Return the (X, Y) coordinate for the center point of the cell that contains the specified text.  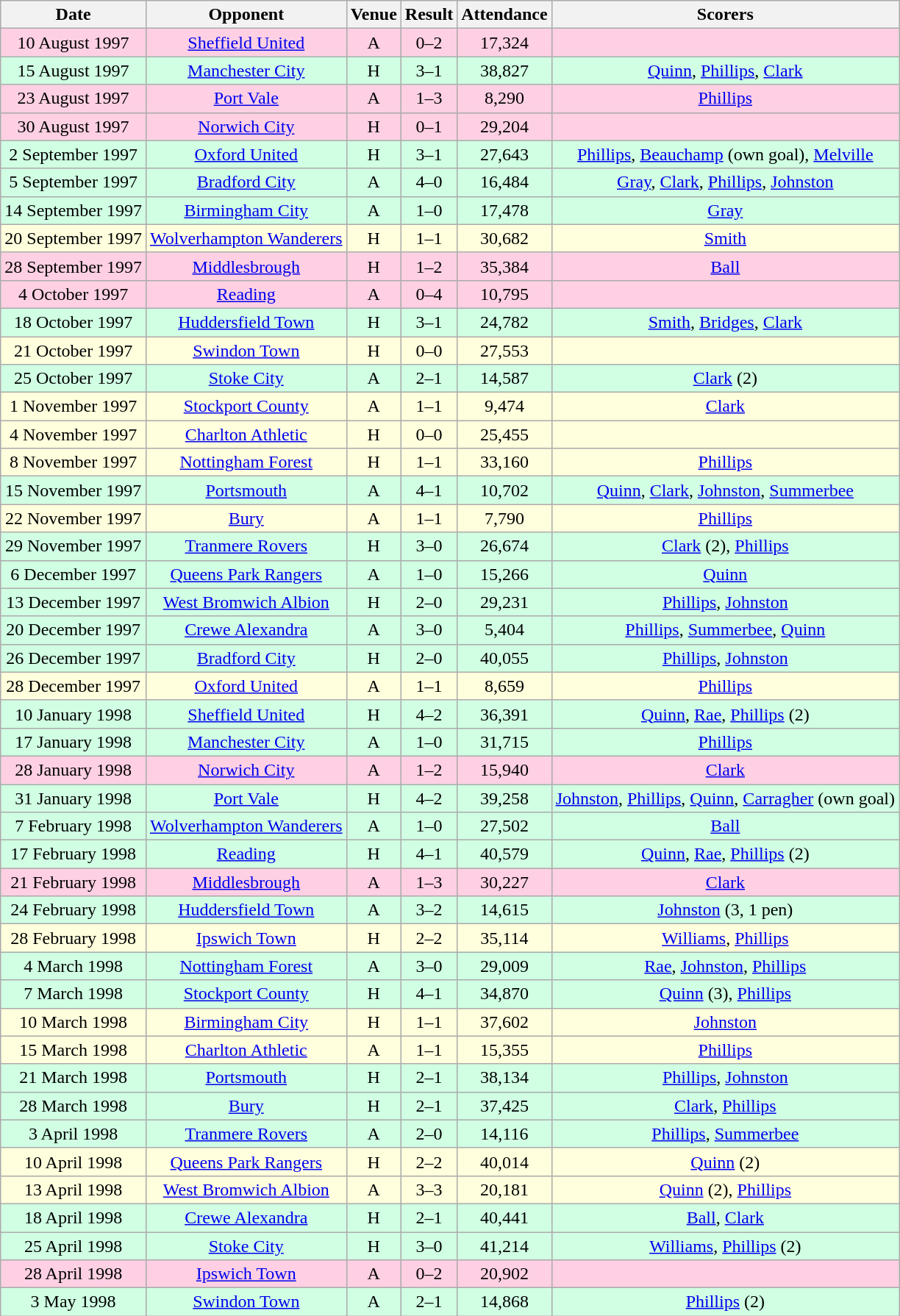
Rae, Johnston, Phillips (725, 966)
41,214 (504, 1246)
40,579 (504, 854)
8,290 (504, 99)
37,425 (504, 1106)
Phillips (2) (725, 1302)
Williams, Phillips (725, 938)
38,827 (504, 71)
35,384 (504, 266)
Phillips, Summerbee, Quinn (725, 630)
Scorers (725, 15)
14,116 (504, 1134)
Johnston, Phillips, Quinn, Carragher (own goal) (725, 798)
Quinn, Clark, Johnston, Summerbee (725, 490)
20 December 1997 (74, 630)
21 March 1998 (74, 1078)
Attendance (504, 15)
28 December 1997 (74, 686)
7,790 (504, 518)
Venue (374, 15)
36,391 (504, 714)
28 April 1998 (74, 1274)
15,355 (504, 1050)
31,715 (504, 742)
15,940 (504, 770)
7 February 1998 (74, 826)
Quinn (725, 574)
22 November 1997 (74, 518)
Gray, Clark, Phillips, Johnston (725, 182)
0–4 (429, 294)
39,258 (504, 798)
Johnston (725, 1022)
Clark (2) (725, 379)
8 November 1997 (74, 462)
10 January 1998 (74, 714)
15 August 1997 (74, 71)
28 January 1998 (74, 770)
6 December 1997 (74, 574)
25 October 1997 (74, 379)
3–3 (429, 1190)
38,134 (504, 1078)
3 May 1998 (74, 1302)
40,014 (504, 1162)
4 November 1997 (74, 435)
3 April 1998 (74, 1134)
Quinn, Phillips, Clark (725, 71)
35,114 (504, 938)
10 April 1998 (74, 1162)
17,478 (504, 210)
15 March 1998 (74, 1050)
2 September 1997 (74, 154)
10 August 1997 (74, 43)
8,659 (504, 686)
23 August 1997 (74, 99)
Quinn (2) (725, 1162)
4 October 1997 (74, 294)
10,795 (504, 294)
Opponent (246, 15)
Smith, Bridges, Clark (725, 322)
7 March 1998 (74, 994)
18 October 1997 (74, 322)
37,602 (504, 1022)
5,404 (504, 630)
20,902 (504, 1274)
15,266 (504, 574)
Phillips, Summerbee (725, 1134)
10 March 1998 (74, 1022)
17 January 1998 (74, 742)
30 August 1997 (74, 126)
17,324 (504, 43)
33,160 (504, 462)
Ball, Clark (725, 1217)
Phillips, Beauchamp (own goal), Melville (725, 154)
Date (74, 15)
10,702 (504, 490)
3–2 (429, 910)
27,502 (504, 826)
29,009 (504, 966)
30,682 (504, 238)
28 March 1998 (74, 1106)
29,231 (504, 602)
21 October 1997 (74, 351)
25 April 1998 (74, 1246)
14,868 (504, 1302)
15 November 1997 (74, 490)
29 November 1997 (74, 546)
20 September 1997 (74, 238)
40,441 (504, 1217)
13 April 1998 (74, 1190)
20,181 (504, 1190)
13 December 1997 (74, 602)
24 February 1998 (74, 910)
0–1 (429, 126)
Clark, Phillips (725, 1106)
24,782 (504, 322)
Quinn (2), Phillips (725, 1190)
14 September 1997 (74, 210)
40,055 (504, 658)
14,587 (504, 379)
27,553 (504, 351)
4 March 1998 (74, 966)
Quinn (3), Phillips (725, 994)
1 November 1997 (74, 407)
18 April 1998 (74, 1217)
Clark (2), Phillips (725, 546)
30,227 (504, 882)
26,674 (504, 546)
34,870 (504, 994)
5 September 1997 (74, 182)
29,204 (504, 126)
4–0 (429, 182)
Gray (725, 210)
17 February 1998 (74, 854)
21 February 1998 (74, 882)
Williams, Phillips (2) (725, 1246)
28 February 1998 (74, 938)
28 September 1997 (74, 266)
9,474 (504, 407)
27,643 (504, 154)
Johnston (3, 1 pen) (725, 910)
14,615 (504, 910)
31 January 1998 (74, 798)
Result (429, 15)
16,484 (504, 182)
Smith (725, 238)
26 December 1997 (74, 658)
25,455 (504, 435)
